Locate the cell with the specified text and output its [X, Y] center coordinate. 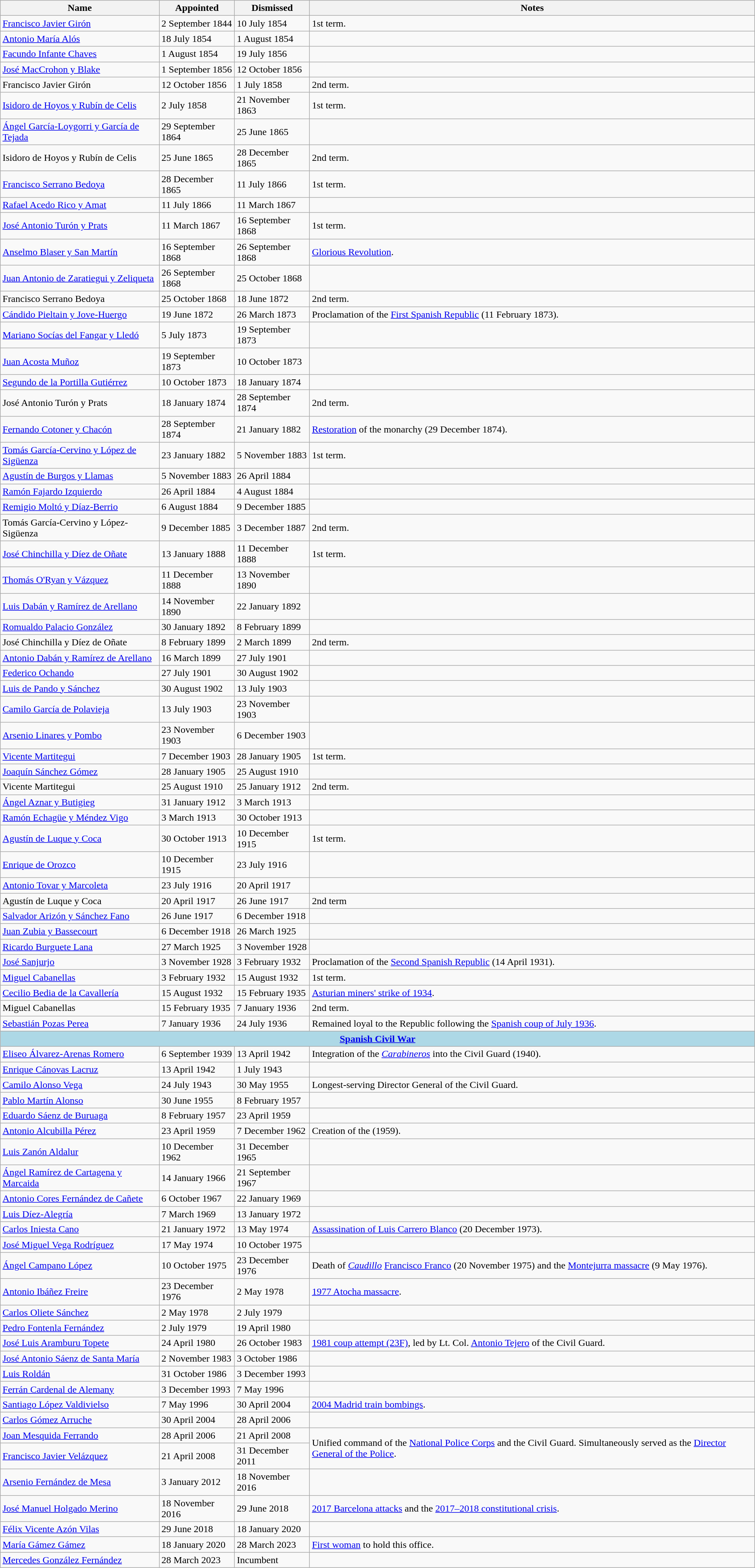
21 January 1882 [272, 429]
Juan Antonio de Zaratiegui y Zeliqueta [80, 278]
Arsenio Linares y Pombo [80, 735]
30 January 1892 [197, 627]
Incumbent [272, 1560]
Asturian miners' strike of 1934. [532, 993]
22 January 1969 [272, 1199]
Enrique Cánovas Lacruz [80, 1069]
1981 coup attempt (23F), led by Lt. Col. Antonio Tejero of the Civil Guard. [532, 1343]
Remigio Moltó y Díaz-Berrio [80, 507]
2 March 1899 [272, 643]
Camilo Alonso Vega [80, 1085]
Juan Zubia y Bassecourt [80, 932]
22 January 1892 [272, 606]
Luis Díez-Alegría [80, 1214]
31 January 1912 [197, 802]
Agustín de Burgos y Llamas [80, 476]
26 March 1873 [272, 314]
25 January 1912 [272, 787]
19 April 1980 [272, 1328]
2 July 1858 [197, 106]
Luis Zanón Aldalur [80, 1151]
18 June 1872 [272, 299]
Luis Roldán [80, 1374]
Proclamation of the First Spanish Republic (11 February 1873). [532, 314]
Appointed [197, 8]
José Luis Aramburu Topete [80, 1343]
2017 Barcelona attacks and the 2017–2018 constitutional crisis. [532, 1508]
Juan Acosta Muñoz [80, 361]
José Antonio Sáenz de Santa María [80, 1358]
21 January 1972 [197, 1229]
6 October 1967 [197, 1199]
Tomás García-Cervino y López de Sigüenza [80, 455]
Remained loyal to the Republic following the Spanish coup of July 1936. [532, 1023]
1977 Atocha massacre. [532, 1291]
Name [80, 8]
Enrique de Orozco [80, 864]
31 October 1986 [197, 1374]
27 March 1925 [197, 947]
3 December 1887 [272, 527]
Pedro Fontenla Fernández [80, 1328]
Sebastián Pozas Perea [80, 1023]
7 March 1969 [197, 1214]
14 January 1966 [197, 1178]
Salvador Arizón y Sánchez Fano [80, 916]
17 May 1974 [197, 1245]
Francisco Javier Velázquez [80, 1456]
José Sanjurjo [80, 962]
13 January 1888 [197, 554]
6 December 1903 [272, 735]
Ricardo Burguete Lana [80, 947]
Antonio Ibáñez Freire [80, 1291]
Creation of the (1959). [532, 1131]
Glorious Revolution. [532, 252]
6 August 1884 [197, 507]
Santiago López Valdivielso [80, 1404]
Ángel Ramírez de Cartagena y Marcaida [80, 1178]
Mariano Socías del Fangar y Lledó [80, 335]
Segundo de la Portilla Gutiérrez [80, 382]
19 June 1872 [197, 314]
Félix Vicente Azón Vilas [80, 1529]
18 July 1854 [197, 39]
Luis de Pando y Sánchez [80, 688]
First woman to hold this office. [532, 1545]
24 April 1980 [197, 1343]
Antonio Tovar y Marcoleta [80, 885]
Eduardo Sáenz de Buruaga [80, 1115]
Restoration of the monarchy (29 December 1874). [532, 429]
Carlos Oliete Sánchez [80, 1312]
5 July 1873 [197, 335]
Ángel García-Loygorri y García de Tejada [80, 131]
3 January 2012 [197, 1483]
Unified command of the National Police Corps and the Civil Guard. Simultaneously served as the Director General of the Police. [532, 1449]
José Miguel Vega Rodríguez [80, 1245]
Notes [532, 8]
Federico Ochando [80, 673]
Cándido Pieltain y Jove-Huergo [80, 314]
10 July 1854 [272, 23]
Tomás García-Cervino y López-Sigüenza [80, 527]
José Manuel Holgado Merino [80, 1508]
Joan Mesquida Ferrando [80, 1435]
29 September 1864 [197, 131]
Dismissed [272, 8]
Spanish Civil War [377, 1039]
Ferrán Cardenal de Alemany [80, 1389]
Carlos Gómez Arruche [80, 1420]
30 June 1955 [197, 1100]
1 July 1858 [272, 85]
Romualdo Palacio González [80, 627]
30 May 1955 [272, 1085]
2004 Madrid train bombings. [532, 1404]
31 December 1965 [272, 1151]
Ángel Campano López [80, 1266]
Pablo Martín Alonso [80, 1100]
Integration of the Carabineros into the Civil Guard (1940). [532, 1054]
26 October 1983 [272, 1343]
Assassination of Luis Carrero Blanco (20 December 1973). [532, 1229]
16 March 1899 [197, 658]
Ángel Aznar y Butigieg [80, 802]
Luis Dabán y Ramírez de Arellano [80, 606]
Ramón Fajardo Izquierdo [80, 491]
Joaquín Sánchez Gómez [80, 772]
Antonio Cores Fernández de Cañete [80, 1199]
Mercedes González Fernández [80, 1560]
Cecilio Bedia de la Cavallería [80, 993]
Rafael Acedo Rico y Amat [80, 205]
23 January 1882 [197, 455]
Antonio Alcubilla Pérez [80, 1131]
24 July 1936 [272, 1023]
Death of Caudillo Francisco Franco (20 November 1975) and the Montejurra massacre (9 May 1976). [532, 1266]
31 December 2011 [272, 1456]
4 August 1884 [272, 491]
10 December 1962 [197, 1151]
6 September 1939 [197, 1054]
Antonio Dabán y Ramírez de Arellano [80, 658]
Thomás O'Ryan y Vázquez [80, 580]
Anselmo Blaser y San Martín [80, 252]
26 March 1925 [272, 932]
María Gámez Gámez [80, 1545]
Fernando Cotoner y Chacón [80, 429]
Arsenio Fernández de Mesa [80, 1483]
7 December 1962 [272, 1131]
7 December 1903 [197, 756]
Longest-serving Director General of the Civil Guard. [532, 1085]
Carlos Iniesta Cano [80, 1229]
Ramón Echagüe y Méndez Vigo [80, 817]
1 September 1856 [197, 69]
13 November 1890 [272, 580]
Proclamation of the Second Spanish Republic (14 April 1931). [532, 962]
Eliseo Álvarez-Arenas Romero [80, 1054]
2 September 1844 [197, 23]
Facundo Infante Chaves [80, 54]
2 November 1983 [197, 1358]
José MacCrohon y Blake [80, 69]
14 November 1890 [197, 606]
3 October 1986 [272, 1358]
24 July 1943 [197, 1085]
1 July 1943 [272, 1069]
Antonio María Alós [80, 39]
21 November 1863 [272, 106]
21 September 1967 [272, 1178]
Camilo García de Polavieja [80, 709]
13 January 1972 [272, 1214]
2nd term [532, 901]
19 July 1856 [272, 54]
13 May 1974 [272, 1229]
